Find where the given text appears and provide that cell's center as [X, Y] coordinate. 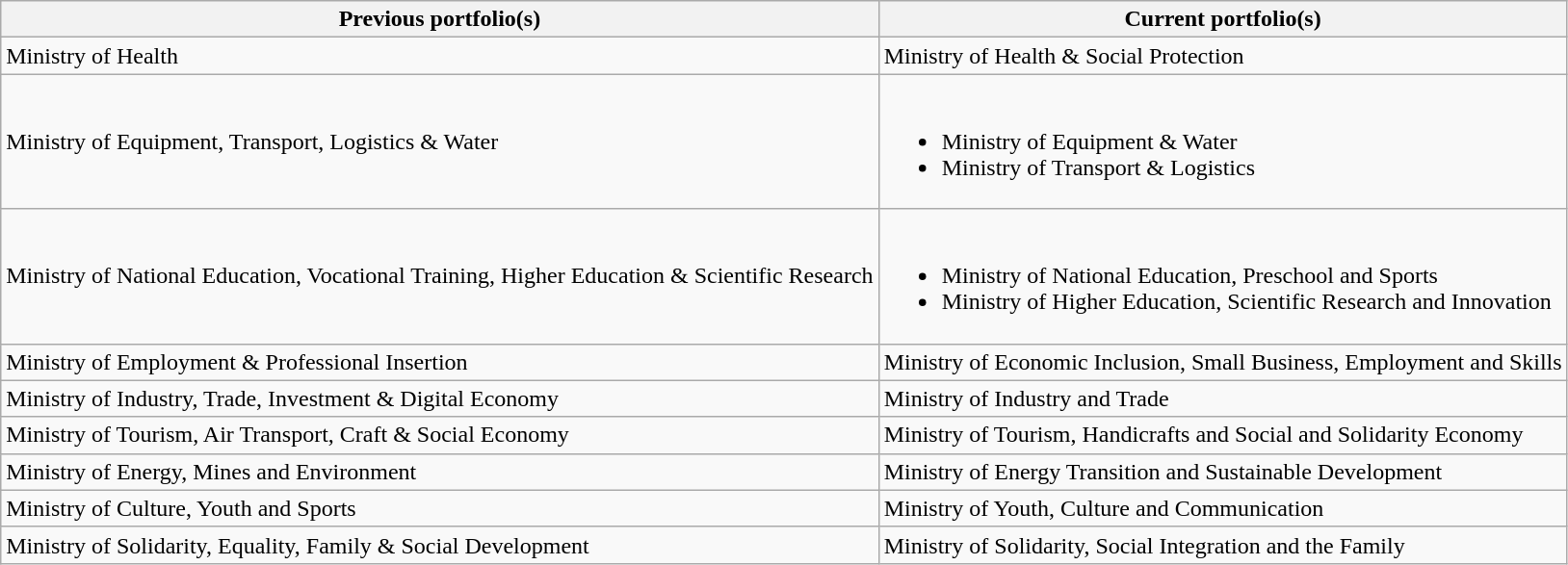
Ministry of Employment & Professional Insertion [439, 362]
Ministry of Health [439, 56]
Ministry of Tourism, Handicrafts and Social and Solidarity Economy [1223, 435]
Current portfolio(s) [1223, 19]
Ministry of Economic Inclusion, Small Business, Employment and Skills [1223, 362]
Ministry of Tourism, Air Transport, Craft & Social Economy [439, 435]
Ministry of National Education, Preschool and SportsMinistry of Higher Education, Scientific Research and Innovation [1223, 276]
Ministry of Equipment, Transport, Logistics & Water [439, 141]
Ministry of Health & Social Protection [1223, 56]
Previous portfolio(s) [439, 19]
Ministry of Solidarity, Equality, Family & Social Development [439, 545]
Ministry of National Education, Vocational Training, Higher Education & Scientific Research [439, 276]
Ministry of Energy Transition and Sustainable Development [1223, 472]
Ministry of Youth, Culture and Communication [1223, 508]
Ministry of Industry, Trade, Investment & Digital Economy [439, 398]
Ministry of Industry and Trade [1223, 398]
Ministry of Energy, Mines and Environment [439, 472]
Ministry of Equipment & WaterMinistry of Transport & Logistics [1223, 141]
Ministry of Culture, Youth and Sports [439, 508]
Ministry of Solidarity, Social Integration and the Family [1223, 545]
